Return the (X, Y) coordinate for the center point of the cell that contains the specified text.  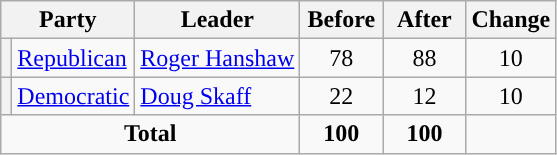
Republican (74, 58)
78 (342, 58)
Change (511, 20)
Before (342, 20)
Roger Hanshaw (218, 58)
Democratic (74, 96)
Leader (218, 20)
Party (68, 20)
Doug Skaff (218, 96)
12 (424, 96)
After (424, 20)
88 (424, 58)
Total (150, 134)
22 (342, 96)
